Output the [x, y] coordinate of the center of the cell containing the given text.  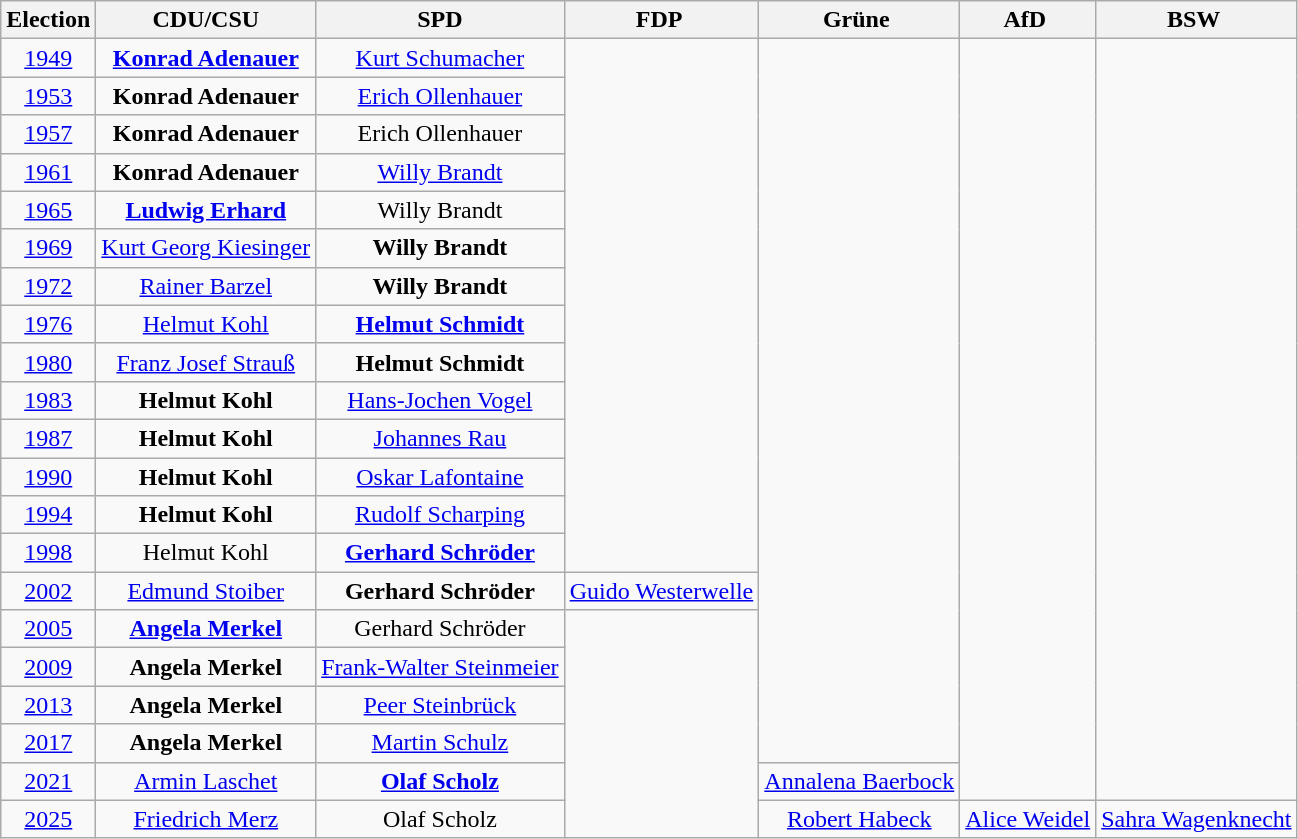
1972 [48, 286]
Annalena Baerbock [860, 781]
1987 [48, 438]
Edmund Stoiber [206, 591]
Johannes Rau [440, 438]
2021 [48, 781]
Robert Habeck [860, 819]
Sahra Wagenknecht [1196, 819]
1983 [48, 400]
Armin Laschet [206, 781]
Grüne [860, 20]
1976 [48, 324]
Rudolf Scharping [440, 515]
2009 [48, 667]
Alice Weidel [1028, 819]
SPD [440, 20]
1980 [48, 362]
Friedrich Merz [206, 819]
BSW [1196, 20]
Ludwig Erhard [206, 210]
2013 [48, 705]
2005 [48, 629]
Oskar Lafontaine [440, 477]
1949 [48, 58]
1994 [48, 515]
1990 [48, 477]
Franz Josef Strauß [206, 362]
Martin Schulz [440, 743]
2025 [48, 819]
Guido Westerwelle [662, 591]
1953 [48, 96]
1998 [48, 553]
2002 [48, 591]
CDU/CSU [206, 20]
Peer Steinbrück [440, 705]
AfD [1028, 20]
Hans-Jochen Vogel [440, 400]
2017 [48, 743]
Rainer Barzel [206, 286]
1961 [48, 172]
1969 [48, 248]
Kurt Georg Kiesinger [206, 248]
Election [48, 20]
1965 [48, 210]
1957 [48, 134]
Frank-Walter Steinmeier [440, 667]
Kurt Schumacher [440, 58]
FDP [662, 20]
